From the cell containing the given text, extract its center point as [X, Y] coordinate. 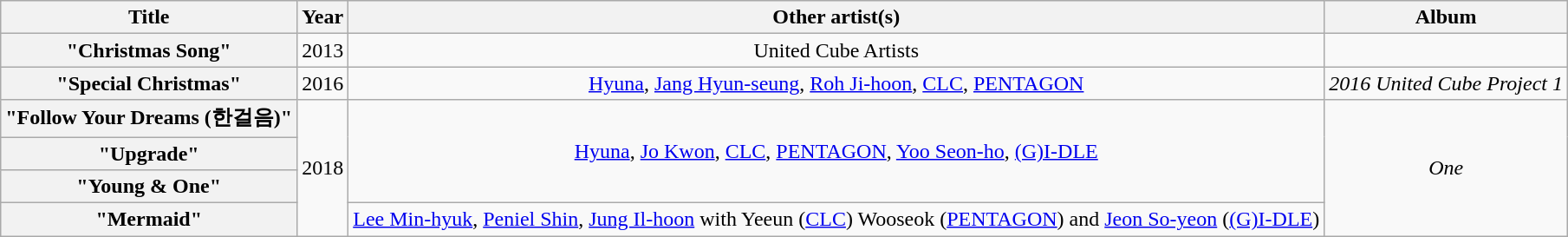
One [1446, 168]
"Upgrade" [149, 154]
Album [1446, 17]
"Follow Your Dreams (한걸음)" [149, 118]
"Young & One" [149, 187]
Hyuna, Jang Hyun-seung, Roh Ji-hoon, CLC, PENTAGON [836, 83]
2018 [322, 168]
2016 [322, 83]
2016 United Cube Project 1 [1446, 83]
"Mermaid" [149, 220]
Title [149, 17]
Other artist(s) [836, 17]
Hyuna, Jo Kwon, CLC, PENTAGON, Yoo Seon-ho, (G)I-DLE [836, 151]
2013 [322, 50]
Lee Min-hyuk, Peniel Shin, Jung Il-hoon with Yeeun (CLC) Wooseok (PENTAGON) and Jeon So-yeon ((G)I-DLE) [836, 220]
United Cube Artists [836, 50]
"Special Christmas" [149, 83]
Year [322, 17]
"Christmas Song" [149, 50]
